Provide the [x, y] coordinate of the cell's center where the given text is located.  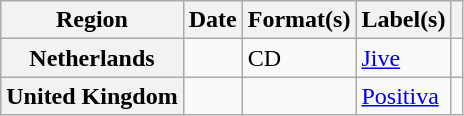
Netherlands [92, 58]
Format(s) [299, 20]
Jive [404, 58]
Region [92, 20]
CD [299, 58]
Label(s) [404, 20]
Date [212, 20]
Positiva [404, 96]
United Kingdom [92, 96]
